Determine the [x, y] coordinate at the center of the cell enclosing the given text.  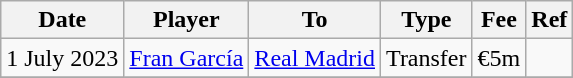
Fran García [186, 58]
1 July 2023 [62, 58]
Type [427, 20]
Transfer [427, 58]
Fee [499, 20]
Player [186, 20]
To [315, 20]
Date [62, 20]
Ref [550, 20]
€5m [499, 58]
Real Madrid [315, 58]
